Return [x, y] of the center of cell containing provided text 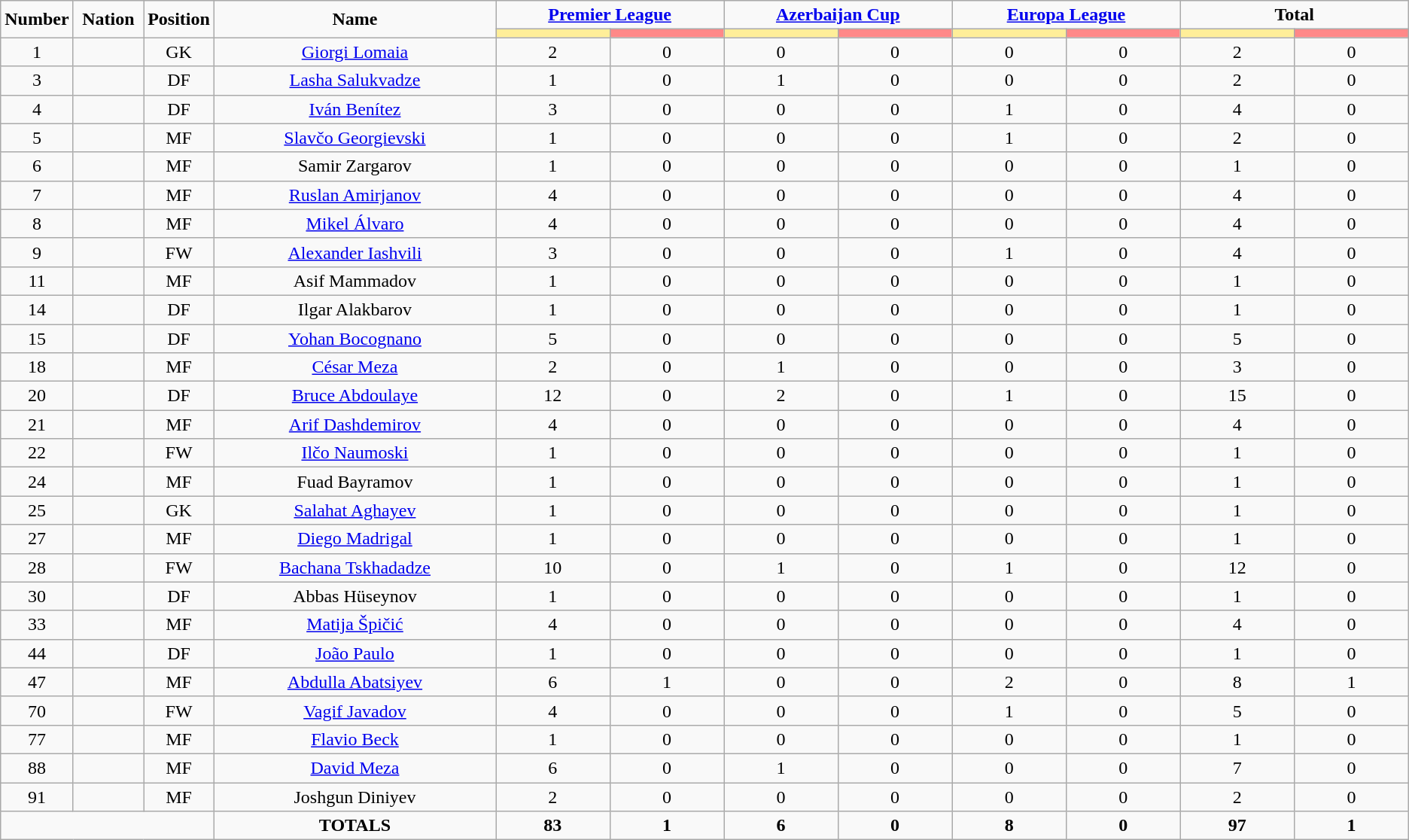
Slavčo Georgievski [355, 138]
21 [37, 425]
João Paulo [355, 653]
20 [37, 396]
22 [37, 453]
97 [1237, 826]
Diego Madrigal [355, 539]
Ilčo Naumoski [355, 453]
30 [37, 596]
Ilgar Alakbarov [355, 309]
Fuad Bayramov [355, 482]
44 [37, 653]
24 [37, 482]
83 [552, 826]
91 [37, 797]
Abbas Hüseynov [355, 596]
Azerbaijan Cup [838, 15]
88 [37, 768]
Flavio Beck [355, 739]
César Meza [355, 367]
Nation [108, 20]
Mikel Álvaro [355, 224]
Position [179, 20]
Arif Dashdemirov [355, 425]
10 [552, 568]
Bruce Abdoulaye [355, 396]
18 [37, 367]
Name [355, 20]
Bachana Tskhadadze [355, 568]
Premier League [610, 15]
27 [37, 539]
Total [1295, 15]
Iván Benítez [355, 109]
28 [37, 568]
David Meza [355, 768]
Joshgun Diniyev [355, 797]
Lasha Salukvadze [355, 81]
Ruslan Amirjanov [355, 195]
9 [37, 252]
Giorgi Lomaia [355, 52]
Vagif Javadov [355, 711]
Abdulla Abatsiyev [355, 682]
70 [37, 711]
11 [37, 281]
Alexander Iashvili [355, 252]
Number [37, 20]
Yohan Bocognano [355, 338]
Matija Špičić [355, 625]
77 [37, 739]
33 [37, 625]
TOTALS [355, 826]
Europa League [1066, 15]
Salahat Aghayev [355, 510]
14 [37, 309]
Samir Zargarov [355, 166]
47 [37, 682]
25 [37, 510]
Asif Mammadov [355, 281]
